Find where the given text appears and provide that cell's center as [X, Y] coordinate. 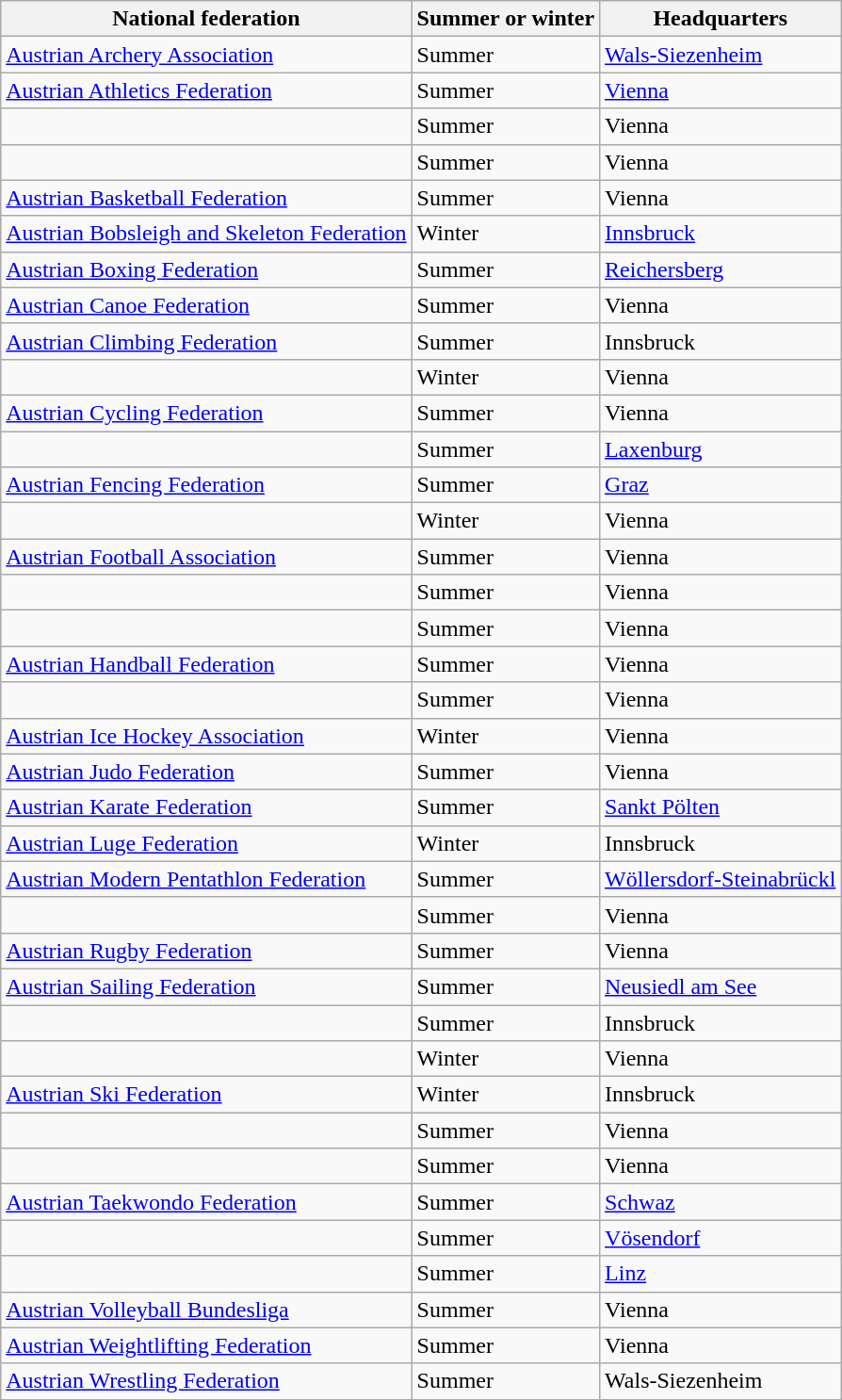
Austrian Volleyball Bundesliga [206, 1310]
Headquarters [721, 19]
Laxenburg [721, 449]
Schwaz [721, 1202]
Austrian Luge Federation [206, 843]
Vösendorf [721, 1238]
Austrian Boxing Federation [206, 269]
Austrian Bobsleigh and Skeleton Federation [206, 234]
Austrian Cycling Federation [206, 413]
Austrian Modern Pentathlon Federation [206, 879]
Austrian Handball Federation [206, 664]
Reichersberg [721, 269]
Austrian Ice Hockey Association [206, 736]
National federation [206, 19]
Neusiedl am See [721, 986]
Linz [721, 1274]
Austrian Wrestling Federation [206, 1381]
Austrian Fencing Federation [206, 485]
Summer or winter [505, 19]
Austrian Basketball Federation [206, 198]
Sankt Pölten [721, 807]
Austrian Football Association [206, 557]
Austrian Weightlifting Federation [206, 1345]
Austrian Athletics Federation [206, 90]
Austrian Ski Federation [206, 1095]
Austrian Archery Association [206, 55]
Graz [721, 485]
Austrian Sailing Federation [206, 986]
Austrian Taekwondo Federation [206, 1202]
Austrian Judo Federation [206, 772]
Austrian Climbing Federation [206, 341]
Wöllersdorf-Steinabrückl [721, 879]
Austrian Karate Federation [206, 807]
Austrian Rugby Federation [206, 951]
Austrian Canoe Federation [206, 305]
